Identify which cell holds the provided text, then report its (X, Y) central coordinate. 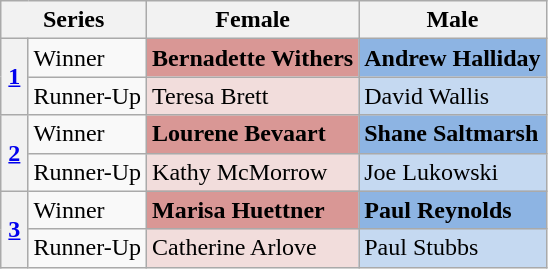
Bernadette Withers (253, 58)
Series (74, 20)
Kathy McMorrow (253, 172)
Female (253, 20)
Paul Stubbs (452, 248)
Lourene Bevaart (253, 134)
Paul Reynolds (452, 210)
Joe Lukowski (452, 172)
Teresa Brett (253, 96)
Male (452, 20)
Catherine Arlove (253, 248)
Marisa Huettner (253, 210)
2 (14, 153)
Shane Saltmarsh (452, 134)
Andrew Halliday (452, 58)
David Wallis (452, 96)
1 (14, 77)
3 (14, 229)
